Locate the cell with the specified text and output its [X, Y] center coordinate. 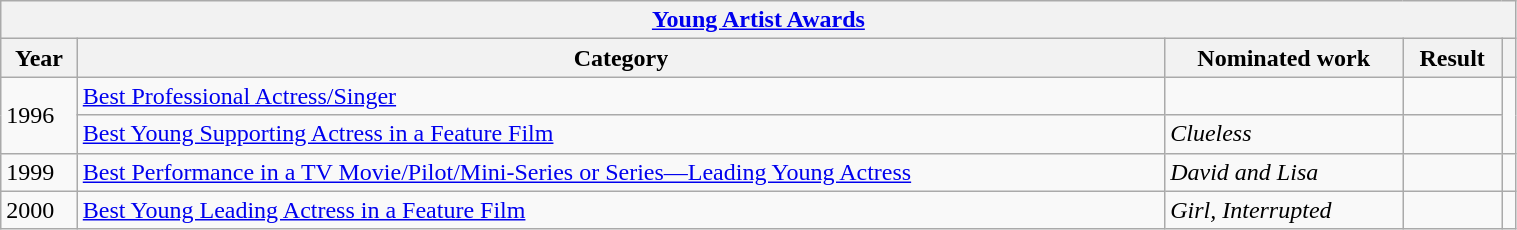
Best Young Leading Actress in a Feature Film [620, 210]
Best Performance in a TV Movie/Pilot/Mini-Series or Series—Leading Young Actress [620, 172]
Year [39, 58]
1999 [39, 172]
Result [1452, 58]
Clueless [1284, 134]
1996 [39, 115]
2000 [39, 210]
Nominated work [1284, 58]
Best Young Supporting Actress in a Feature Film [620, 134]
Young Artist Awards [758, 20]
David and Lisa [1284, 172]
Girl, Interrupted [1284, 210]
Category [620, 58]
Best Professional Actress/Singer [620, 96]
